Pinpoint the cell where the given text exists, returning its [x, y] midpoint coordinate. 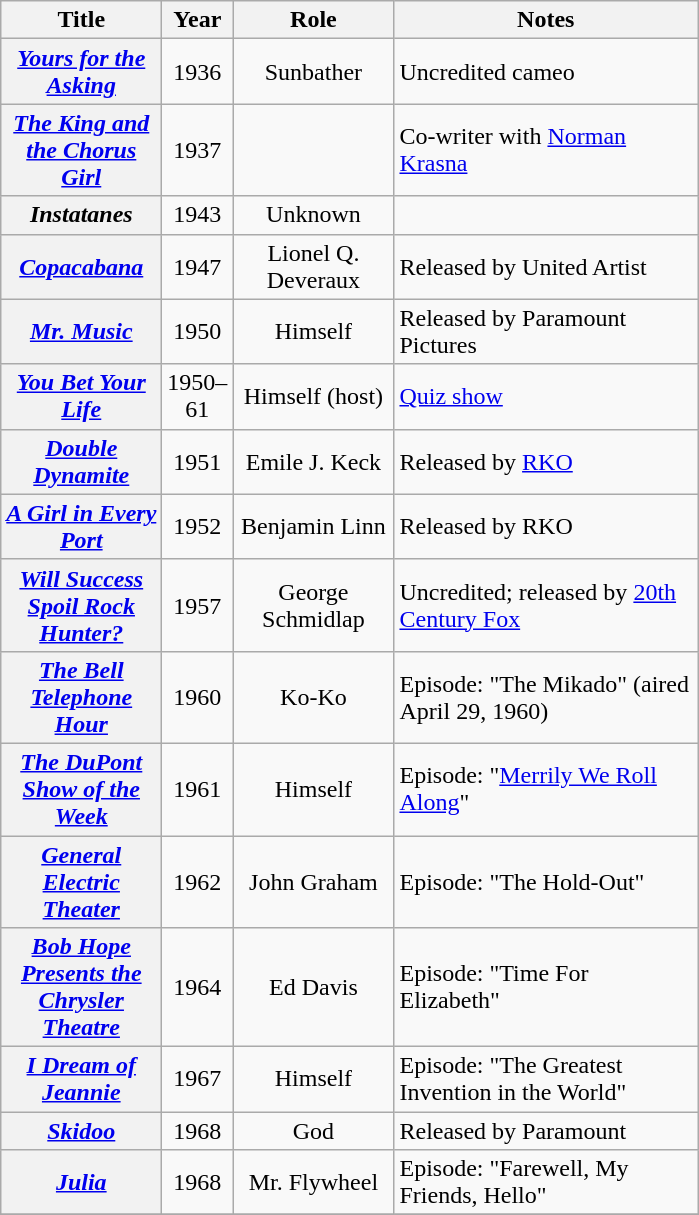
1947 [198, 266]
1943 [198, 215]
Emile J. Keck [314, 462]
Role [314, 20]
Episode: "The Greatest Invention in the World" [546, 1080]
The King and the Chorus Girl [82, 150]
Episode: "Farewell, My Friends, Hello" [546, 1182]
Episode: "The Mikado" (aired April 29, 1960) [546, 697]
1962 [198, 882]
The Bell Telephone Hour [82, 697]
George Schmidlap [314, 605]
Julia [82, 1182]
Mr. Flywheel [314, 1182]
1957 [198, 605]
Yours for the Asking [82, 72]
Released by Paramount [546, 1131]
You Bet Your Life [82, 396]
Year [198, 20]
1936 [198, 72]
Notes [546, 20]
1952 [198, 526]
1960 [198, 697]
Sunbather [314, 72]
1950–61 [198, 396]
Double Dynamite [82, 462]
Copacabana [82, 266]
I Dream of Jeannie [82, 1080]
Skidoo [82, 1131]
Co-writer with Norman Krasna [546, 150]
Title [82, 20]
General Electric Theater [82, 882]
1964 [198, 988]
Released by United Artist [546, 266]
Quiz show [546, 396]
1950 [198, 332]
Uncredited; released by 20th Century Fox [546, 605]
1961 [198, 789]
Episode: "The Hold-Out" [546, 882]
1967 [198, 1080]
Episode: "Time For Elizabeth" [546, 988]
The DuPont Show of the Week [82, 789]
Unknown [314, 215]
Uncredited cameo [546, 72]
Lionel Q. Deveraux [314, 266]
Will Success Spoil Rock Hunter? [82, 605]
1937 [198, 150]
Ko-Ko [314, 697]
Bob Hope Presents the Chrysler Theatre [82, 988]
John Graham [314, 882]
Released by Paramount Pictures [546, 332]
Episode: "Merrily We Roll Along" [546, 789]
Benjamin Linn [314, 526]
Mr. Music [82, 332]
God [314, 1131]
Ed Davis [314, 988]
A Girl in Every Port [82, 526]
1951 [198, 462]
Himself (host) [314, 396]
Instatanes [82, 215]
